Detect which cell encompasses the target text, then output its [X, Y] center coordinate. 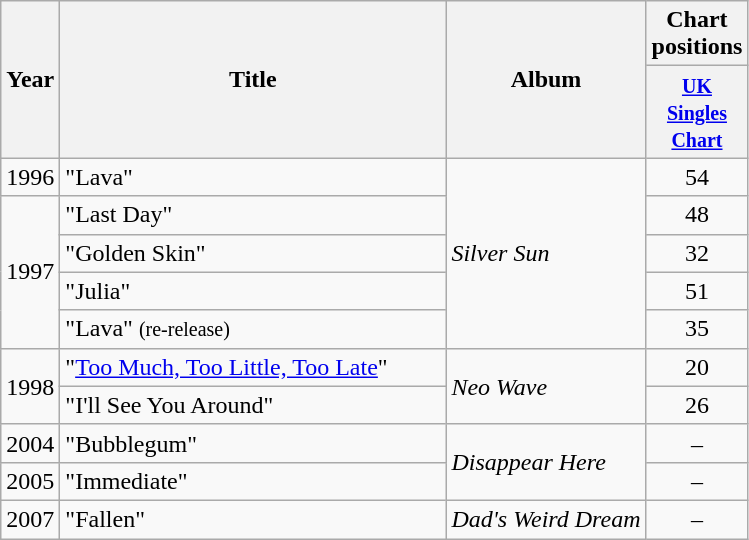
"Julia" [253, 291]
Silver Sun [546, 253]
20 [697, 367]
1997 [30, 272]
Disappear Here [546, 462]
"Last Day" [253, 215]
2007 [30, 519]
2004 [30, 443]
1998 [30, 386]
"Lava" [253, 177]
"I'll See You Around" [253, 405]
"Bubblegum" [253, 443]
Year [30, 80]
35 [697, 329]
"Golden Skin" [253, 253]
51 [697, 291]
"Too Much, Too Little, Too Late" [253, 367]
Neo Wave [546, 386]
"Immediate" [253, 481]
Title [253, 80]
Dad's Weird Dream [546, 519]
48 [697, 215]
26 [697, 405]
"Lava" (re-release) [253, 329]
54 [697, 177]
2005 [30, 481]
Album [546, 80]
Chart positions [697, 34]
1996 [30, 177]
32 [697, 253]
UK Singles Chart [697, 112]
"Fallen" [253, 519]
